Extract the (X, Y) coordinate from the center of the cell holding the provided text.  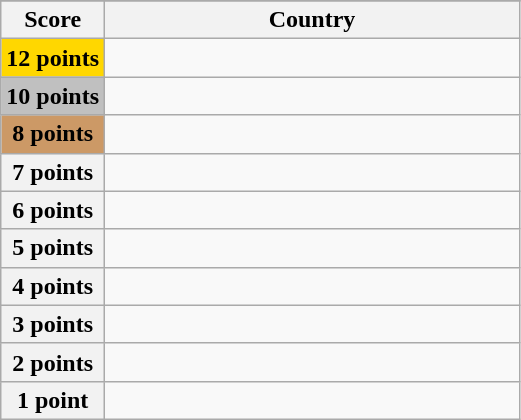
8 points (53, 134)
Score (53, 20)
7 points (53, 172)
2 points (53, 362)
1 point (53, 400)
12 points (53, 58)
Country (312, 20)
4 points (53, 286)
5 points (53, 248)
10 points (53, 96)
3 points (53, 324)
6 points (53, 210)
